Provide the (x, y) coordinate of the cell's center where the given text is located.  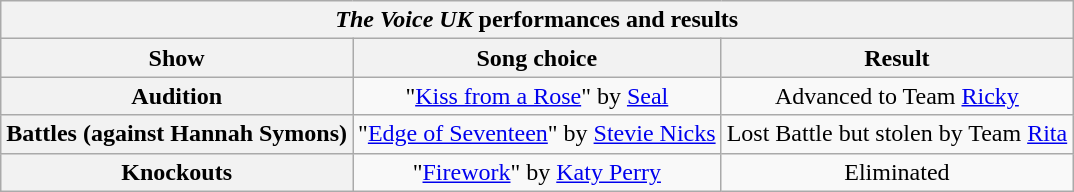
Eliminated (897, 172)
Lost Battle but stolen by Team Rita (897, 134)
"Kiss from a Rose" by Seal (538, 96)
Advanced to Team Ricky (897, 96)
Audition (177, 96)
Result (897, 58)
"Firework" by Katy Perry (538, 172)
"Edge of Seventeen" by Stevie Nicks (538, 134)
Song choice (538, 58)
Knockouts (177, 172)
The Voice UK performances and results (537, 20)
Battles (against Hannah Symons) (177, 134)
Show (177, 58)
